Extract the (x, y) coordinate from the center of the cell holding the provided text.  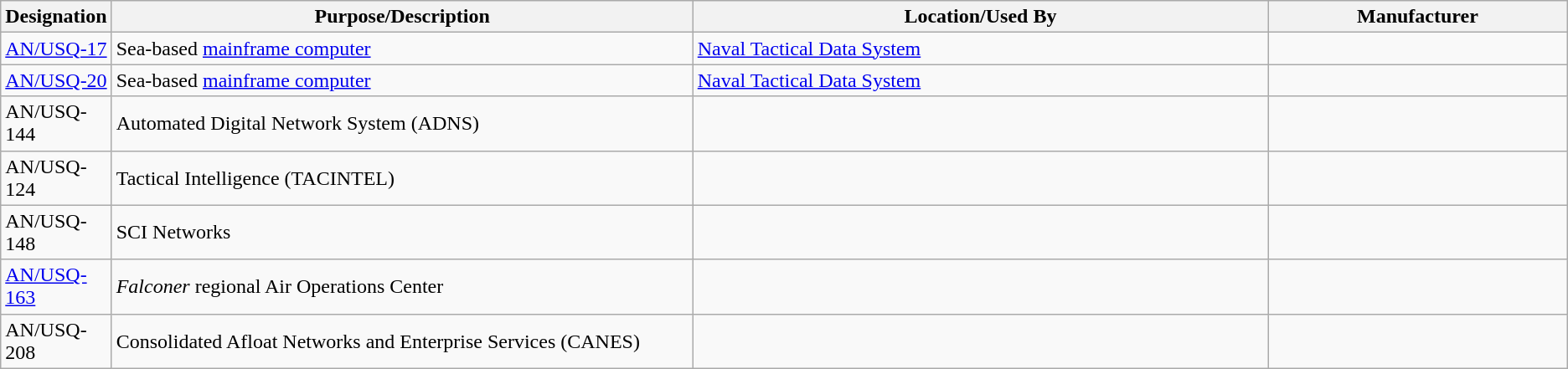
Consolidated Afloat Networks and Enterprise Services (CANES) (402, 341)
Location/Used By (980, 17)
Tactical Intelligence (TACINTEL) (402, 177)
Falconer regional Air Operations Center (402, 286)
AN/USQ-20 (56, 80)
AN/USQ-144 (56, 124)
Automated Digital Network System (ADNS) (402, 124)
SCI Networks (402, 233)
Designation (56, 17)
Purpose/Description (402, 17)
AN/USQ-163 (56, 286)
AN/USQ-148 (56, 233)
Manufacturer (1418, 17)
AN/USQ-208 (56, 341)
AN/USQ-17 (56, 49)
AN/USQ-124 (56, 177)
